For the text-containing cell, return its midpoint in [x, y] coordinate format. 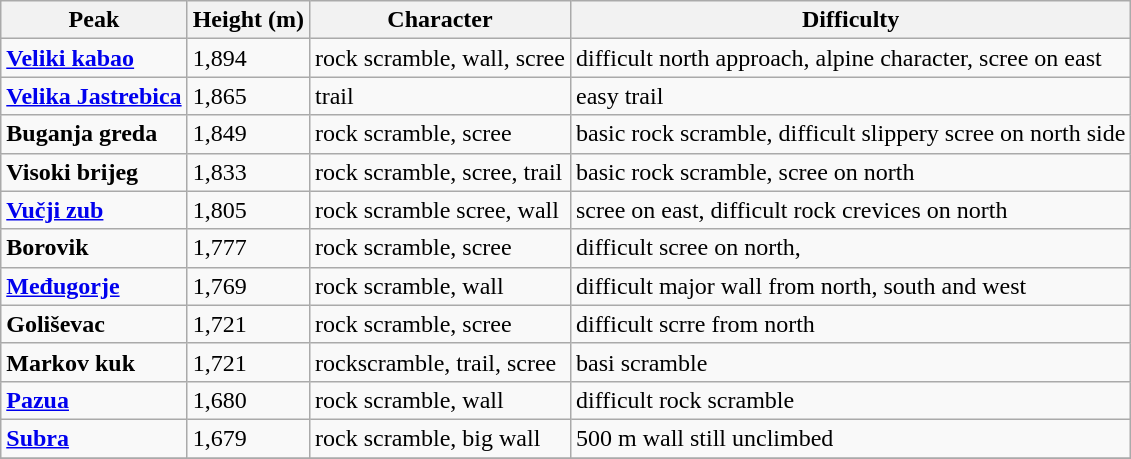
basic rock scramble, scree on north [850, 172]
1,680 [248, 400]
Borovik [94, 248]
difficult rock scramble [850, 400]
1,777 [248, 248]
Pazua [94, 400]
1,805 [248, 210]
1,849 [248, 134]
difficult major wall from north, south and west [850, 286]
1,894 [248, 58]
rock scramble, scree, trail [440, 172]
Subra [94, 438]
rock scramble, wall, scree [440, 58]
scree on east, difficult rock crevices on north [850, 210]
Peak [94, 20]
Goliševac [94, 324]
Velika Jastrebica [94, 96]
Buganja greda [94, 134]
basi scramble [850, 362]
difficult scrre from north [850, 324]
Međugorje [94, 286]
rockscramble, trail, scree [440, 362]
Markov kuk [94, 362]
500 m wall still unclimbed [850, 438]
Height (m) [248, 20]
1,679 [248, 438]
easy trail [850, 96]
difficult scree on north, [850, 248]
Difficulty [850, 20]
basic rock scramble, difficult slippery scree on north side [850, 134]
difficult north approach, alpine character, scree on east [850, 58]
Character [440, 20]
Visoki brijeg [94, 172]
rock scramble, big wall [440, 438]
Veliki kabao [94, 58]
1,833 [248, 172]
1,865 [248, 96]
Vučji zub [94, 210]
1,769 [248, 286]
rock scramble scree, wall [440, 210]
trail [440, 96]
